Return (x, y) of the center of cell containing provided text 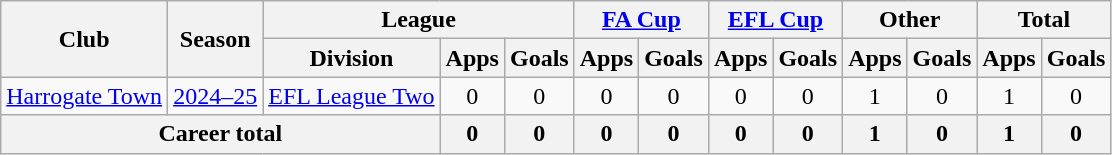
Total (1044, 20)
FA Cup (641, 20)
Division (352, 58)
League (419, 20)
Career total (220, 134)
EFL League Two (352, 96)
Season (216, 39)
2024–25 (216, 96)
Other (910, 20)
EFL Cup (775, 20)
Harrogate Town (84, 96)
Club (84, 39)
